Determine the (X, Y) coordinate at the center of the cell enclosing the given text.  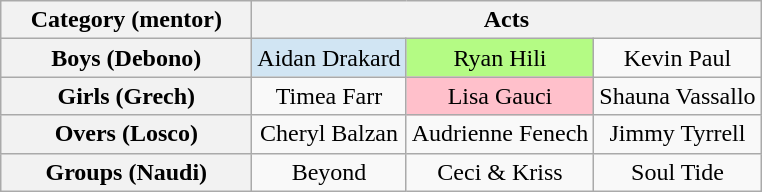
Category (mentor) (126, 20)
Acts (506, 20)
Kevin Paul (678, 58)
Girls (Grech) (126, 96)
Ryan Hili (500, 58)
Overs (Losco) (126, 134)
Lisa Gauci (500, 96)
Timea Farr (329, 96)
Ceci & Kriss (500, 172)
Shauna Vassallo (678, 96)
Beyond (329, 172)
Jimmy Tyrrell (678, 134)
Audrienne Fenech (500, 134)
Groups (Naudi) (126, 172)
Aidan Drakard (329, 58)
Boys (Debono) (126, 58)
Cheryl Balzan (329, 134)
Soul Tide (678, 172)
